Provide the (X, Y) coordinate of the cell's center where the given text is located.  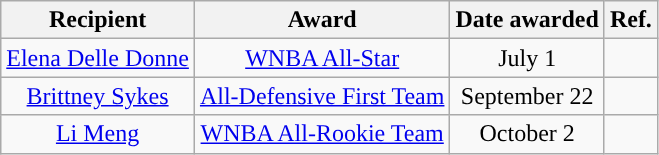
Recipient (98, 20)
Elena Delle Donne (98, 58)
Li Meng (98, 134)
Brittney Sykes (98, 96)
September 22 (527, 96)
All-Defensive First Team (322, 96)
Award (322, 20)
October 2 (527, 134)
Date awarded (527, 20)
Ref. (630, 20)
July 1 (527, 58)
WNBA All-Star (322, 58)
WNBA All-Rookie Team (322, 134)
